For the text-containing cell, return its midpoint in (x, y) coordinate format. 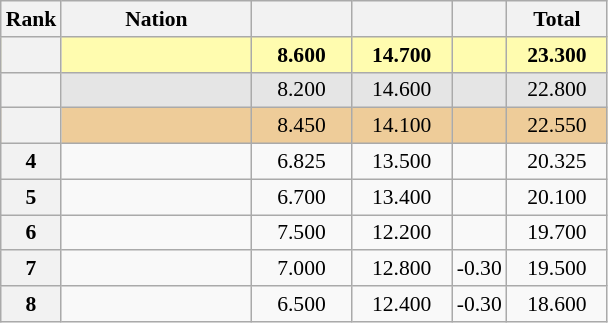
7.500 (301, 233)
20.325 (557, 162)
8.200 (301, 90)
6.700 (301, 197)
18.600 (557, 304)
19.500 (557, 269)
6.825 (301, 162)
8.450 (301, 126)
6.500 (301, 304)
14.700 (402, 55)
5 (32, 197)
14.600 (402, 90)
Rank (32, 19)
20.100 (557, 197)
Total (557, 19)
19.700 (557, 233)
4 (32, 162)
6 (32, 233)
23.300 (557, 55)
7.000 (301, 269)
7 (32, 269)
13.500 (402, 162)
22.800 (557, 90)
8 (32, 304)
14.100 (402, 126)
Nation (156, 19)
13.400 (402, 197)
22.550 (557, 126)
8.600 (301, 55)
12.800 (402, 269)
12.400 (402, 304)
12.200 (402, 233)
